Determine the [X, Y] coordinate at the center of the cell enclosing the given text.  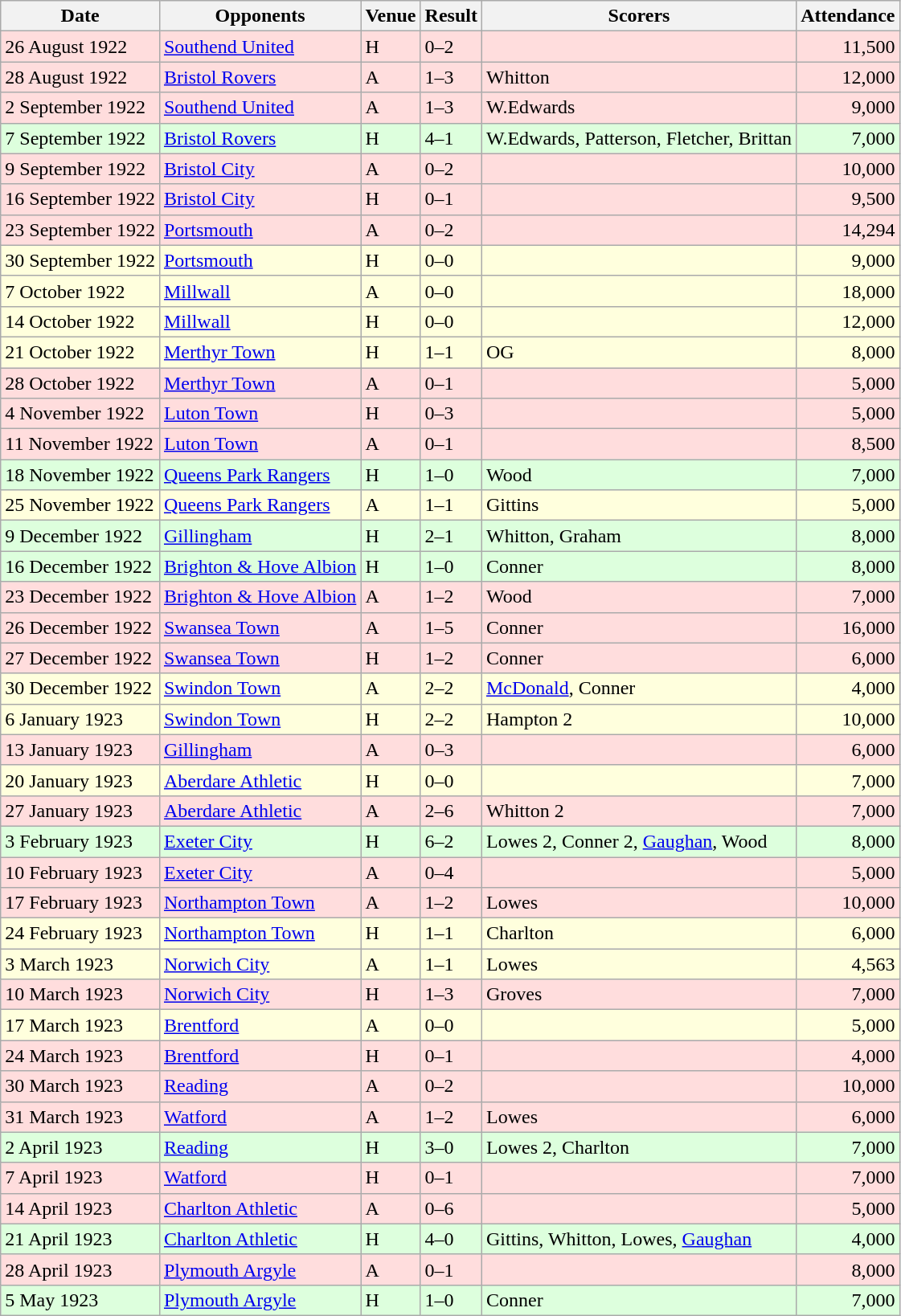
28 April 1923 [80, 1269]
Lowes 2, Charlton [638, 1147]
Whitton [638, 77]
Whitton 2 [638, 811]
30 September 1922 [80, 260]
9 September 1922 [80, 169]
26 August 1922 [80, 47]
2 April 1923 [80, 1147]
24 February 1923 [80, 934]
2–6 [451, 811]
7 September 1922 [80, 138]
11 November 1922 [80, 444]
28 October 1922 [80, 383]
14 October 1922 [80, 321]
8,500 [848, 444]
21 April 1923 [80, 1239]
18 November 1922 [80, 475]
2–1 [451, 536]
18,000 [848, 291]
23 September 1922 [80, 230]
16 September 1922 [80, 199]
6 January 1923 [80, 719]
13 January 1923 [80, 750]
Date [80, 16]
14 April 1923 [80, 1208]
6–2 [451, 841]
Gittins [638, 505]
Venue [391, 16]
4,563 [848, 964]
30 March 1923 [80, 1086]
31 March 1923 [80, 1117]
4–1 [451, 138]
Groves [638, 995]
Whitton, Graham [638, 536]
Lowes 2, Conner 2, Gaughan, Wood [638, 841]
10 March 1923 [80, 995]
1–5 [451, 627]
9,500 [848, 199]
16 December 1922 [80, 566]
30 December 1922 [80, 689]
0–4 [451, 872]
McDonald, Conner [638, 689]
3 March 1923 [80, 964]
9 December 1922 [80, 536]
Gittins, Whitton, Lowes, Gaughan [638, 1239]
Charlton [638, 934]
26 December 1922 [80, 627]
28 August 1922 [80, 77]
16,000 [848, 627]
Hampton 2 [638, 719]
11,500 [848, 47]
7 April 1923 [80, 1178]
3 February 1923 [80, 841]
7 October 1922 [80, 291]
0–6 [451, 1208]
Attendance [848, 16]
3–0 [451, 1147]
27 January 1923 [80, 811]
14,294 [848, 230]
W.Edwards [638, 108]
23 December 1922 [80, 597]
4 November 1922 [80, 414]
27 December 1922 [80, 658]
17 March 1923 [80, 1025]
OG [638, 352]
5 May 1923 [80, 1300]
Scorers [638, 16]
4–0 [451, 1239]
17 February 1923 [80, 903]
25 November 1922 [80, 505]
Opponents [260, 16]
W.Edwards, Patterson, Fletcher, Brittan [638, 138]
24 March 1923 [80, 1056]
20 January 1923 [80, 780]
2 September 1922 [80, 108]
Result [451, 16]
10 February 1923 [80, 872]
21 October 1922 [80, 352]
